Scan for the cell matching the given text and deliver its (X, Y) coordinate at center. 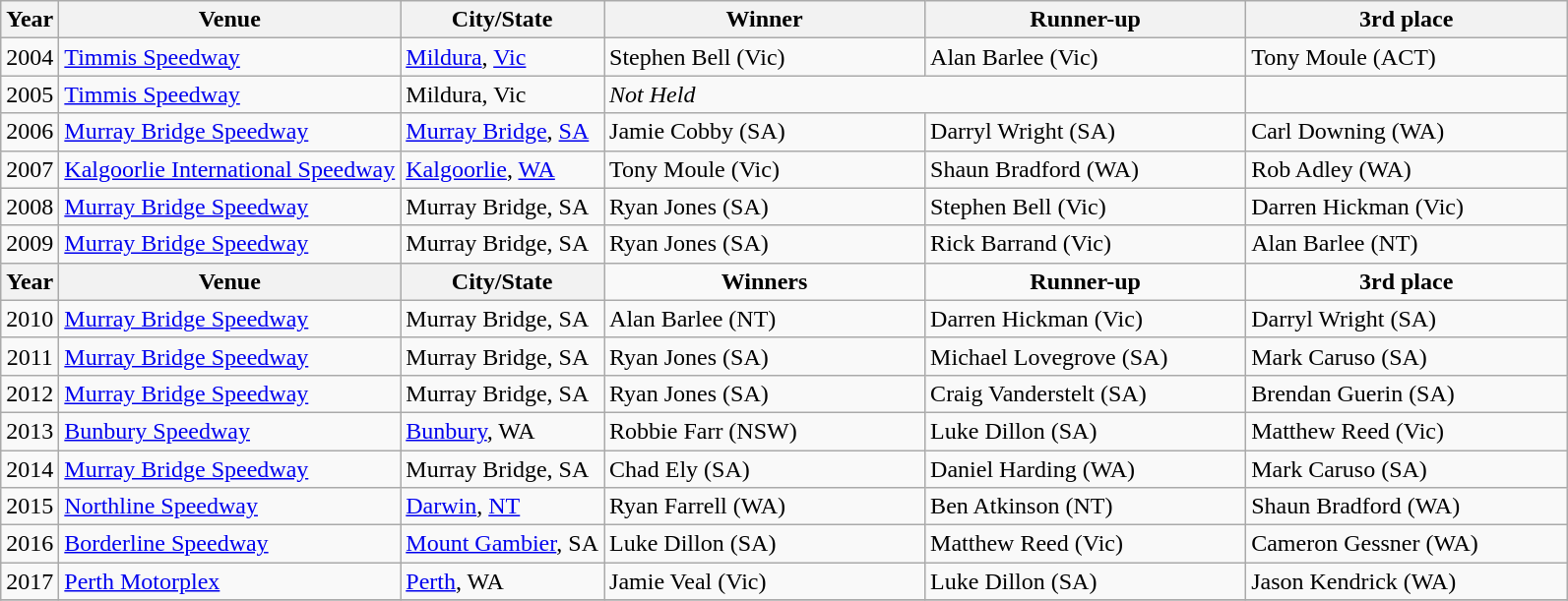
Jason Kendrick (WA) (1407, 581)
Perth Motorplex (230, 581)
2006 (30, 132)
Daniel Harding (WA) (1086, 469)
Robbie Farr (NSW) (765, 431)
Rick Barrand (Vic) (1086, 244)
Tony Moule (Vic) (765, 169)
2015 (30, 507)
Mount Gambier, SA (502, 544)
Jamie Cobby (SA) (765, 132)
Ryan Farrell (WA) (765, 507)
2004 (30, 57)
Winner (765, 20)
Darwin, NT (502, 507)
Alan Barlee (Vic) (1086, 57)
Craig Vanderstelt (SA) (1086, 393)
Winners (765, 281)
Rob Adley (WA) (1407, 169)
2017 (30, 581)
Michael Lovegrove (SA) (1086, 356)
Brendan Guerin (SA) (1407, 393)
2014 (30, 469)
Jamie Veal (Vic) (765, 581)
Northline Speedway (230, 507)
Carl Downing (WA) (1407, 132)
Bunbury, WA (502, 431)
2013 (30, 431)
Kalgoorlie International Speedway (230, 169)
2008 (30, 207)
Ben Atkinson (NT) (1086, 507)
2012 (30, 393)
2010 (30, 319)
Kalgoorlie, WA (502, 169)
2009 (30, 244)
2011 (30, 356)
Tony Moule (ACT) (1407, 57)
Borderline Speedway (230, 544)
2005 (30, 94)
2016 (30, 544)
Cameron Gessner (WA) (1407, 544)
2007 (30, 169)
Bunbury Speedway (230, 431)
Not Held (925, 94)
Perth, WA (502, 581)
Chad Ely (SA) (765, 469)
